Identify which cell holds the provided text, then report its (x, y) central coordinate. 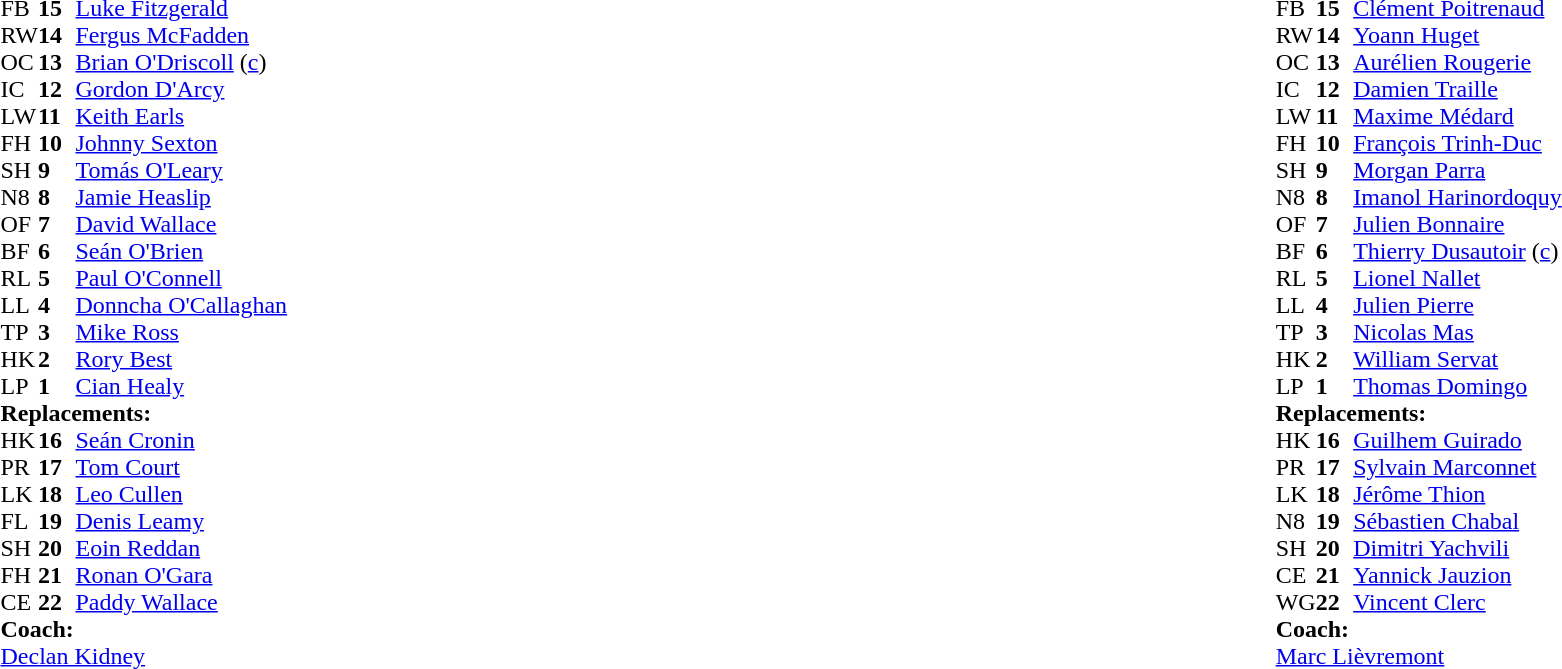
Lionel Nallet (1458, 278)
Julien Pierre (1458, 306)
Yoann Huget (1458, 36)
Sébastien Chabal (1458, 522)
Jamie Heaslip (182, 198)
Fergus McFadden (182, 36)
Dimitri Yachvili (1458, 548)
Yannick Jauzion (1458, 576)
Keith Earls (182, 116)
Mike Ross (182, 332)
Gordon D'Arcy (182, 90)
Julien Bonnaire (1458, 224)
Seán O'Brien (182, 252)
Thomas Domingo (1458, 386)
Sylvain Marconnet (1458, 468)
Marc Lièvremont (1419, 656)
Aurélien Rougerie (1458, 62)
Paul O'Connell (182, 278)
Imanol Harinordoquy (1458, 198)
Jérôme Thion (1458, 494)
Eoin Reddan (182, 548)
François Trinh-Duc (1458, 144)
Rory Best (182, 360)
Thierry Dusautoir (c) (1458, 252)
David Wallace (182, 224)
Morgan Parra (1458, 170)
Cian Healy (182, 386)
Paddy Wallace (182, 602)
Leo Cullen (182, 494)
Nicolas Mas (1458, 332)
Tom Court (182, 468)
WG (1296, 602)
Donncha O'Callaghan (182, 306)
Brian O'Driscoll (c) (182, 62)
Seán Cronin (182, 440)
Tomás O'Leary (182, 170)
Johnny Sexton (182, 144)
Damien Traille (1458, 90)
Declan Kidney (144, 656)
Denis Leamy (182, 522)
Guilhem Guirado (1458, 440)
William Servat (1458, 360)
Ronan O'Gara (182, 576)
FL (19, 522)
Vincent Clerc (1458, 602)
Maxime Médard (1458, 116)
